Pinpoint the cell where the given text exists, returning its (X, Y) midpoint coordinate. 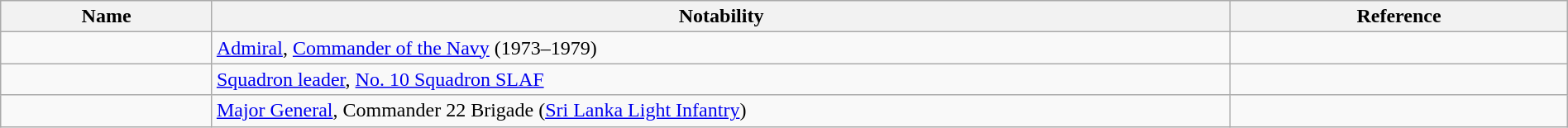
Squadron leader, No. 10 Squadron SLAF (721, 79)
Notability (721, 17)
Major General, Commander 22 Brigade (Sri Lanka Light Infantry) (721, 111)
Name (107, 17)
Admiral, Commander of the Navy (1973–1979) (721, 48)
Reference (1399, 17)
